Scan for the cell matching the given text and deliver its [X, Y] coordinate at center. 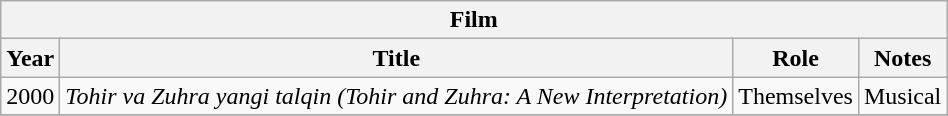
Tohir va Zuhra yangi talqin (Tohir and Zuhra: A New Interpretation) [396, 96]
Role [796, 58]
Title [396, 58]
2000 [30, 96]
Film [474, 20]
Themselves [796, 96]
Year [30, 58]
Notes [902, 58]
Musical [902, 96]
